Pinpoint the cell where the given text exists, returning its (x, y) midpoint coordinate. 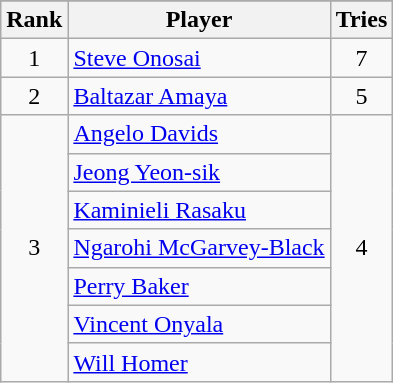
Ngarohi McGarvey-Black (199, 248)
Will Homer (199, 362)
2 (34, 96)
Steve Onosai (199, 58)
5 (362, 96)
Tries (362, 20)
3 (34, 248)
Vincent Onyala (199, 324)
Perry Baker (199, 286)
Baltazar Amaya (199, 96)
Rank (34, 20)
1 (34, 58)
7 (362, 58)
4 (362, 248)
Angelo Davids (199, 134)
Jeong Yeon-sik (199, 172)
Kaminieli Rasaku (199, 210)
Player (199, 20)
